Search for the cell housing the specified text and yield its [X, Y] center coordinate. 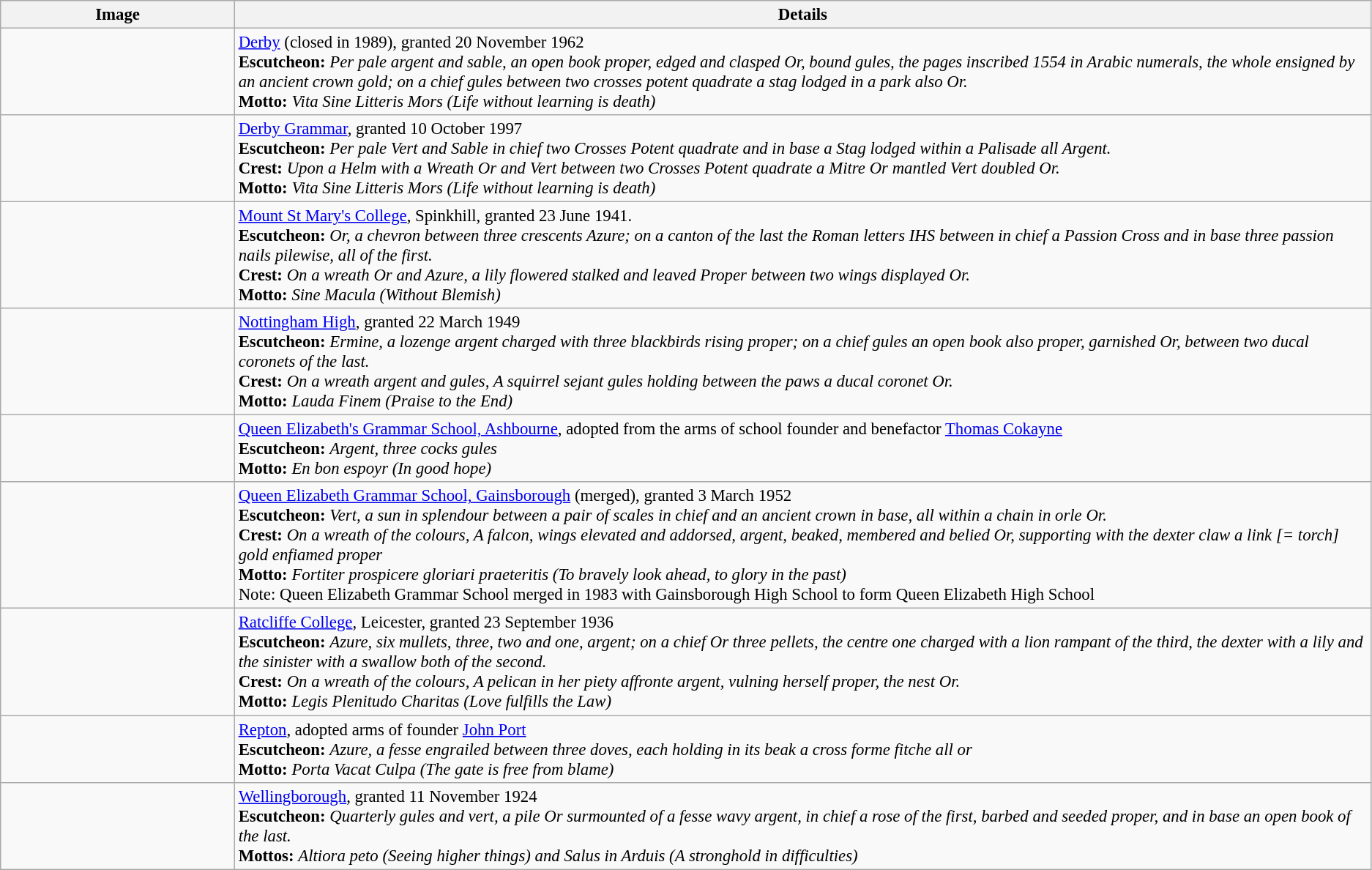
Image [118, 15]
Details [802, 15]
